Capture the cell that displays the provided text and extract its (x, y) central coordinate. 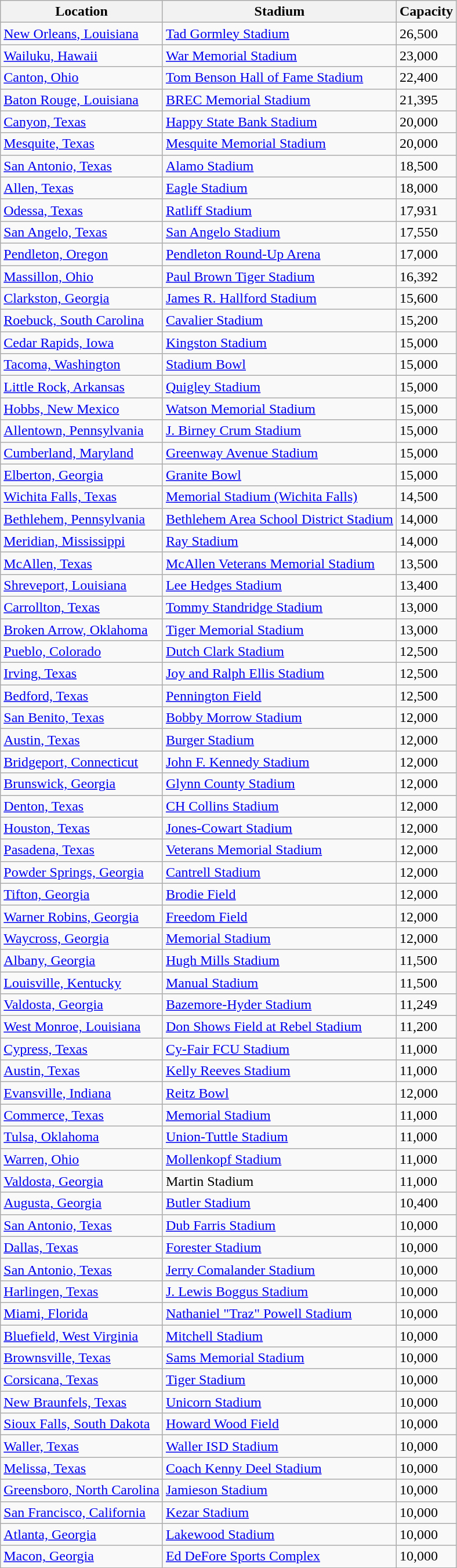
Memorial Stadium (Wichita Falls) (280, 497)
Granite Bowl (280, 475)
Butler Stadium (280, 1203)
Meridian, Mississippi (82, 541)
13,400 (426, 585)
Don Shows Field at Rebel Stadium (280, 1027)
Jones-Cowart Stadium (280, 828)
Bridgeport, Connecticut (82, 762)
Tom Benson Hall of Fame Stadium (280, 78)
McAllen, Texas (82, 563)
Warren, Ohio (82, 1159)
Dallas, Texas (82, 1247)
Ray Stadium (280, 541)
Waycross, Georgia (82, 938)
Odessa, Texas (82, 210)
Cavalier Stadium (280, 321)
Cedar Rapids, Iowa (82, 343)
Pendleton, Oregon (82, 254)
Pennington Field (280, 696)
15,200 (426, 321)
James R. Hallford Stadium (280, 299)
Pendleton Round-Up Arena (280, 254)
Brownsville, Texas (82, 1358)
Sams Memorial Stadium (280, 1358)
Allen, Texas (82, 188)
Watson Memorial Stadium (280, 409)
San Angelo, Texas (82, 232)
Bethlehem Area School District Stadium (280, 519)
BREC Memorial Stadium (280, 100)
Evansville, Indiana (82, 1093)
Manual Stadium (280, 983)
Tifton, Georgia (82, 894)
Macon, Georgia (82, 1556)
Roebuck, South Carolina (82, 321)
Augusta, Georgia (82, 1203)
Canyon, Texas (82, 122)
Stadium (280, 12)
23,000 (426, 56)
18,000 (426, 188)
Baton Rouge, Louisiana (82, 100)
15,600 (426, 299)
Stadium Bowl (280, 365)
11,249 (426, 1005)
Reitz Bowl (280, 1093)
Cumberland, Maryland (82, 453)
Atlanta, Georgia (82, 1534)
10,400 (426, 1203)
Warner Robins, Georgia (82, 916)
San Benito, Texas (82, 718)
Waller, Texas (82, 1446)
17,550 (426, 232)
Elberton, Georgia (82, 475)
Jerry Comalander Stadium (280, 1269)
Tad Gormley Stadium (280, 34)
Dutch Clark Stadium (280, 652)
Ed DeFore Sports Complex (280, 1556)
San Francisco, California (82, 1512)
Cy-Fair FCU Stadium (280, 1049)
Bethlehem, Pennsylvania (82, 519)
Allentown, Pennsylvania (82, 431)
J. Birney Crum Stadium (280, 431)
Ratliff Stadium (280, 210)
Canton, Ohio (82, 78)
18,500 (426, 166)
Hugh Mills Stadium (280, 960)
Bazemore-Hyder Stadium (280, 1005)
Kingston Stadium (280, 343)
Glynn County Stadium (280, 784)
Shreveport, Louisiana (82, 585)
14,500 (426, 497)
21,395 (426, 100)
Kezar Stadium (280, 1512)
Unicorn Stadium (280, 1402)
Carrollton, Texas (82, 607)
Wichita Falls, Texas (82, 497)
Tiger Stadium (280, 1380)
Massillon, Ohio (82, 277)
Bedford, Texas (82, 696)
Mitchell Stadium (280, 1335)
Alamo Stadium (280, 166)
Happy State Bank Stadium (280, 122)
Houston, Texas (82, 828)
Little Rock, Arkansas (82, 387)
Irving, Texas (82, 674)
Cantrell Stadium (280, 872)
11,200 (426, 1027)
Lakewood Stadium (280, 1534)
Kelly Reeves Stadium (280, 1071)
Capacity (426, 12)
Pasadena, Texas (82, 850)
Dub Farris Stadium (280, 1225)
Joy and Ralph Ellis Stadium (280, 674)
Cypress, Texas (82, 1049)
16,392 (426, 277)
Mesquite, Texas (82, 144)
San Angelo Stadium (280, 232)
Albany, Georgia (82, 960)
Wailuku, Hawaii (82, 56)
Broken Arrow, Oklahoma (82, 629)
Lee Hedges Stadium (280, 585)
Melissa, Texas (82, 1468)
New Braunfels, Texas (82, 1402)
CH Collins Stadium (280, 806)
Coach Kenny Deel Stadium (280, 1468)
Tiger Memorial Stadium (280, 629)
Nathaniel "Traz" Powell Stadium (280, 1313)
Mesquite Memorial Stadium (280, 144)
Tulsa, Oklahoma (82, 1137)
Eagle Stadium (280, 188)
Bobby Morrow Stadium (280, 718)
Jamieson Stadium (280, 1490)
John F. Kennedy Stadium (280, 762)
26,500 (426, 34)
Commerce, Texas (82, 1115)
West Monroe, Louisiana (82, 1027)
Brodie Field (280, 894)
Quigley Stadium (280, 387)
Clarkston, Georgia (82, 299)
Waller ISD Stadium (280, 1446)
Freedom Field (280, 916)
Veterans Memorial Stadium (280, 850)
Greenway Avenue Stadium (280, 453)
Miami, Florida (82, 1313)
22,400 (426, 78)
Powder Springs, Georgia (82, 872)
Martin Stadium (280, 1181)
Forester Stadium (280, 1247)
McAllen Veterans Memorial Stadium (280, 563)
Tacoma, Washington (82, 365)
Harlingen, Texas (82, 1291)
Greensboro, North Carolina (82, 1490)
13,500 (426, 563)
Denton, Texas (82, 806)
Howard Wood Field (280, 1424)
Pueblo, Colorado (82, 652)
Louisville, Kentucky (82, 983)
Union-Tuttle Stadium (280, 1137)
New Orleans, Louisiana (82, 34)
Bluefield, West Virginia (82, 1335)
Sioux Falls, South Dakota (82, 1424)
Location (82, 12)
War Memorial Stadium (280, 56)
17,000 (426, 254)
Hobbs, New Mexico (82, 409)
Paul Brown Tiger Stadium (280, 277)
Mollenkopf Stadium (280, 1159)
J. Lewis Boggus Stadium (280, 1291)
Tommy Standridge Stadium (280, 607)
Brunswick, Georgia (82, 784)
Burger Stadium (280, 740)
17,931 (426, 210)
Corsicana, Texas (82, 1380)
